Return (x, y) of the center of cell containing provided text 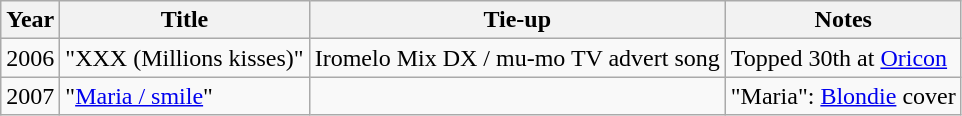
"XXX (Millions kisses)" (184, 58)
Iromelo Mix DX / mu-mo TV advert song (517, 58)
Topped 30th at Oricon (843, 58)
2006 (30, 58)
"Maria / smile" (184, 96)
2007 (30, 96)
Title (184, 20)
Year (30, 20)
Tie-up (517, 20)
Notes (843, 20)
"Maria": Blondie cover (843, 96)
